Search for the cell housing the specified text and yield its (X, Y) center coordinate. 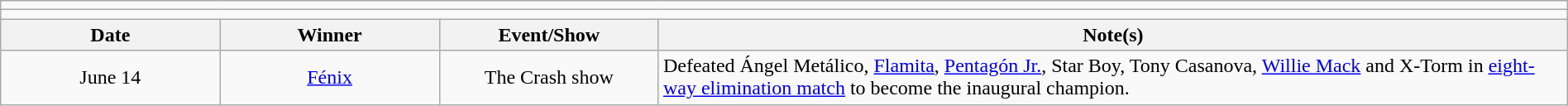
Note(s) (1113, 35)
Date (111, 35)
June 14 (111, 78)
Fénix (329, 78)
Event/Show (549, 35)
The Crash show (549, 78)
Winner (329, 35)
